Determine the (X, Y) coordinate at the center of the cell enclosing the given text.  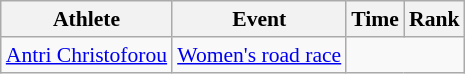
Time (375, 19)
Athlete (86, 19)
Women's road race (259, 55)
Event (259, 19)
Rank (434, 19)
Antri Christoforou (86, 55)
